Output the (X, Y) coordinate of the center of the cell containing the given text.  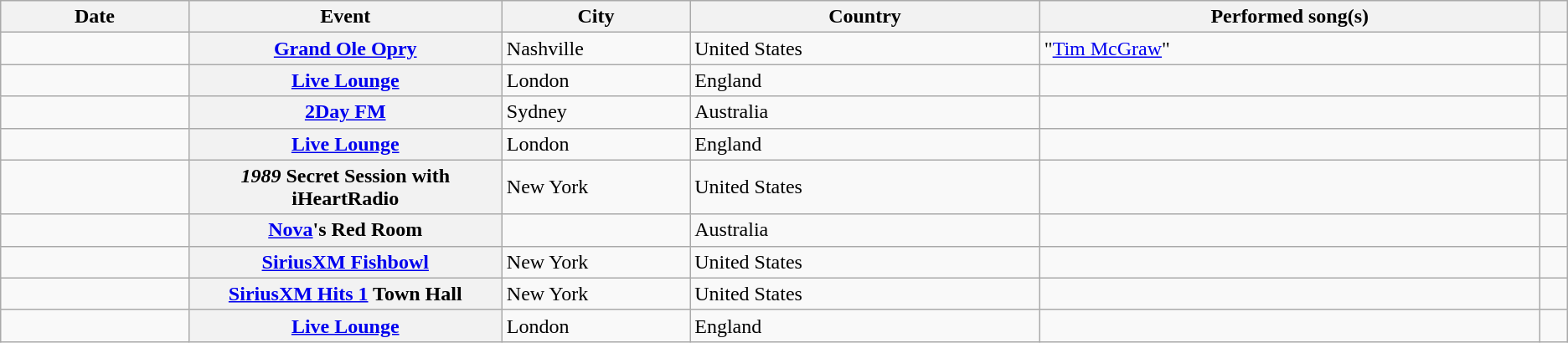
Sydney (596, 112)
Nashville (596, 49)
SiriusXM Fishbowl (345, 262)
Grand Ole Opry (345, 49)
Performed song(s) (1290, 17)
2Day FM (345, 112)
Country (865, 17)
Nova's Red Room (345, 230)
Event (345, 17)
"Tim McGraw" (1290, 49)
SiriusXM Hits 1 Town Hall (345, 294)
1989 Secret Session with iHeartRadio (345, 187)
City (596, 17)
Date (95, 17)
